Search for the cell housing the specified text and yield its (X, Y) center coordinate. 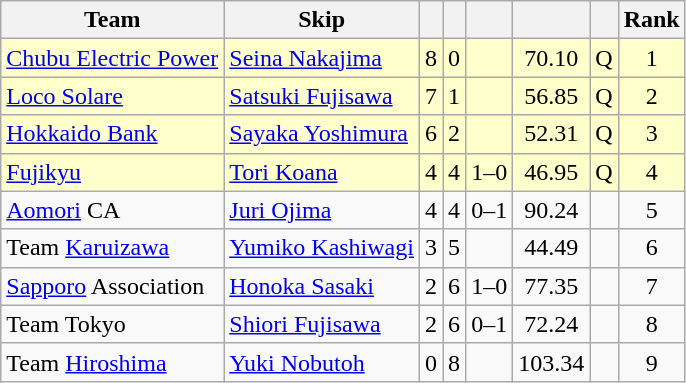
56.85 (552, 96)
70.10 (552, 58)
Fujikyu (112, 172)
Team Tokyo (112, 324)
72.24 (552, 324)
Tori Koana (322, 172)
Honoka Sasaki (322, 286)
46.95 (552, 172)
Yumiko Kashiwagi (322, 248)
52.31 (552, 134)
Yuki Nobutoh (322, 362)
90.24 (552, 210)
44.49 (552, 248)
Juri Ojima (322, 210)
Seina Nakajima (322, 58)
Sayaka Yoshimura (322, 134)
Team Karuizawa (112, 248)
Team (112, 20)
Sapporo Association (112, 286)
Aomori CA (112, 210)
Satsuki Fujisawa (322, 96)
Shiori Fujisawa (322, 324)
Skip (322, 20)
9 (652, 362)
77.35 (552, 286)
Team Hiroshima (112, 362)
Hokkaido Bank (112, 134)
103.34 (552, 362)
Loco Solare (112, 96)
Rank (652, 20)
Chubu Electric Power (112, 58)
